Detect which cell encompasses the target text, then output its (x, y) center coordinate. 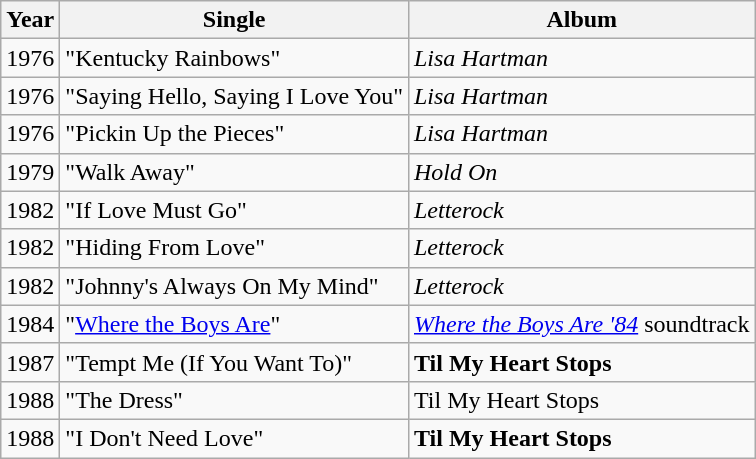
"Where the Boys Are" (234, 324)
Single (234, 20)
"Walk Away" (234, 172)
Hold On (582, 172)
"Saying Hello, Saying I Love You" (234, 96)
Year (30, 20)
1984 (30, 324)
"Johnny's Always On My Mind" (234, 286)
"The Dress" (234, 400)
"Hiding From Love" (234, 248)
"If Love Must Go" (234, 210)
"Tempt Me (If You Want To)" (234, 362)
"Kentucky Rainbows" (234, 58)
Album (582, 20)
"I Don't Need Love" (234, 438)
1987 (30, 362)
Where the Boys Are '84 soundtrack (582, 324)
"Pickin Up the Pieces" (234, 134)
1979 (30, 172)
